Provide the (x, y) coordinate of the cell's center where the given text is located.  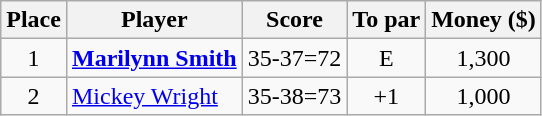
35-38=73 (294, 96)
1,000 (484, 96)
Place (34, 20)
1,300 (484, 58)
E (386, 58)
2 (34, 96)
To par (386, 20)
35-37=72 (294, 58)
Score (294, 20)
Marilynn Smith (154, 58)
Mickey Wright (154, 96)
Player (154, 20)
+1 (386, 96)
Money ($) (484, 20)
1 (34, 58)
